Provide the [X, Y] coordinate of the cell's center where the given text is located.  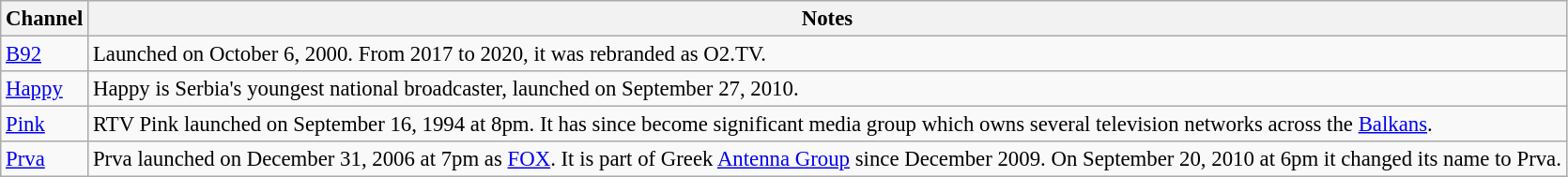
Channel [45, 19]
Happy is Serbia's youngest national broadcaster, launched on September 27, 2010. [828, 89]
Launched on October 6, 2000. From 2017 to 2020, it was rebranded as O2.TV. [828, 54]
Pink [45, 125]
B92 [45, 54]
Notes [828, 19]
Prva [45, 159]
Happy [45, 89]
